Locate the cell with the specified text and output its (X, Y) center coordinate. 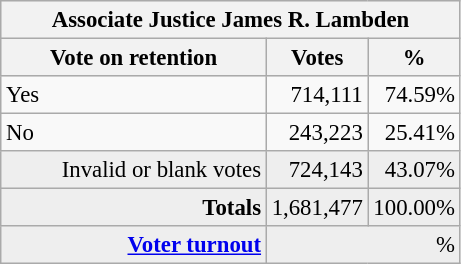
43.07% (414, 170)
243,223 (317, 133)
25.41% (414, 133)
Voter turnout (134, 245)
Vote on retention (134, 58)
Yes (134, 95)
Votes (317, 58)
Invalid or blank votes (134, 170)
1,681,477 (317, 208)
Associate Justice James R. Lambden (231, 20)
714,111 (317, 95)
100.00% (414, 208)
No (134, 133)
Totals (134, 208)
724,143 (317, 170)
74.59% (414, 95)
